Scan for the cell matching the given text and deliver its (X, Y) coordinate at center. 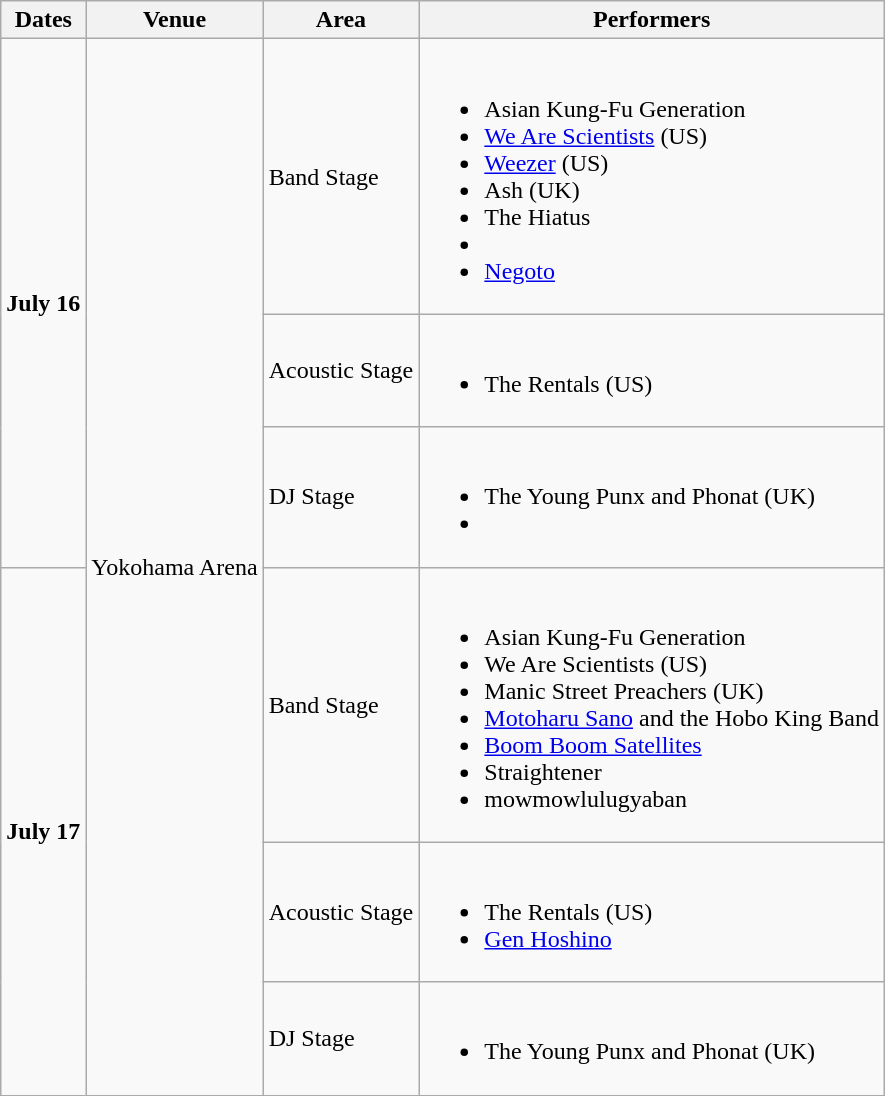
Yokohama Arena (174, 567)
Performers (652, 20)
Area (341, 20)
Venue (174, 20)
Asian Kung-Fu GenerationWe Are Scientists (US)Weezer (US)Ash (UK)The HiatusNegoto (652, 176)
July 17 (44, 831)
The Rentals (US)Gen Hoshino (652, 912)
Dates (44, 20)
July 16 (44, 303)
The Rentals (US) (652, 370)
